Determine the (x, y) coordinate at the center of the cell enclosing the given text.  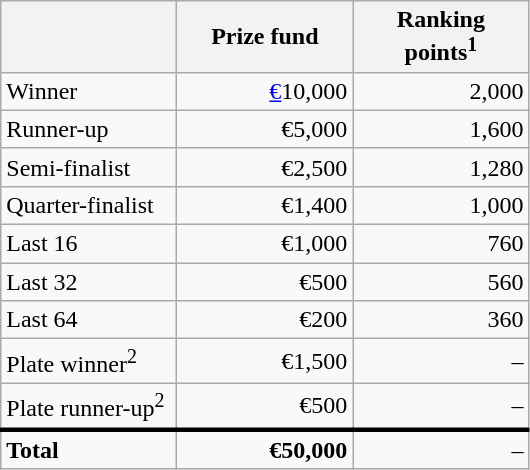
€50,000 (265, 449)
€1,000 (265, 244)
Plate winner2 (89, 362)
Prize fund (265, 37)
€10,000 (265, 91)
560 (441, 282)
Last 16 (89, 244)
1,600 (441, 129)
€1,500 (265, 362)
Plate runner-up2 (89, 406)
€5,000 (265, 129)
Semi-finalist (89, 167)
1,000 (441, 205)
Total (89, 449)
Last 64 (89, 320)
760 (441, 244)
€1,400 (265, 205)
Quarter-finalist (89, 205)
Winner (89, 91)
€200 (265, 320)
Ranking points1 (441, 37)
360 (441, 320)
1,280 (441, 167)
2,000 (441, 91)
Runner-up (89, 129)
€2,500 (265, 167)
Last 32 (89, 282)
